For the text-containing cell, return its midpoint in [X, Y] coordinate format. 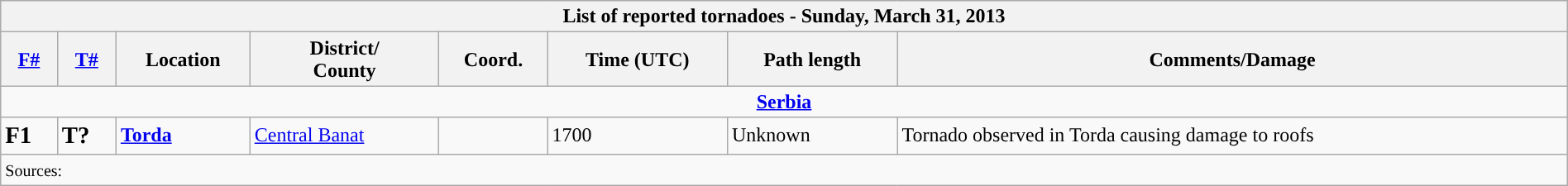
District/County [344, 60]
List of reported tornadoes - Sunday, March 31, 2013 [784, 17]
Tornado observed in Torda causing damage to roofs [1232, 136]
T? [86, 136]
Central Banat [344, 136]
F# [30, 60]
Unknown [812, 136]
Coord. [493, 60]
F1 [30, 136]
Time (UTC) [637, 60]
Location [183, 60]
T# [86, 60]
Path length [812, 60]
Comments/Damage [1232, 60]
Torda [183, 136]
1700 [637, 136]
Serbia [784, 102]
Sources: [784, 169]
